Return (x, y) of the center of cell containing provided text 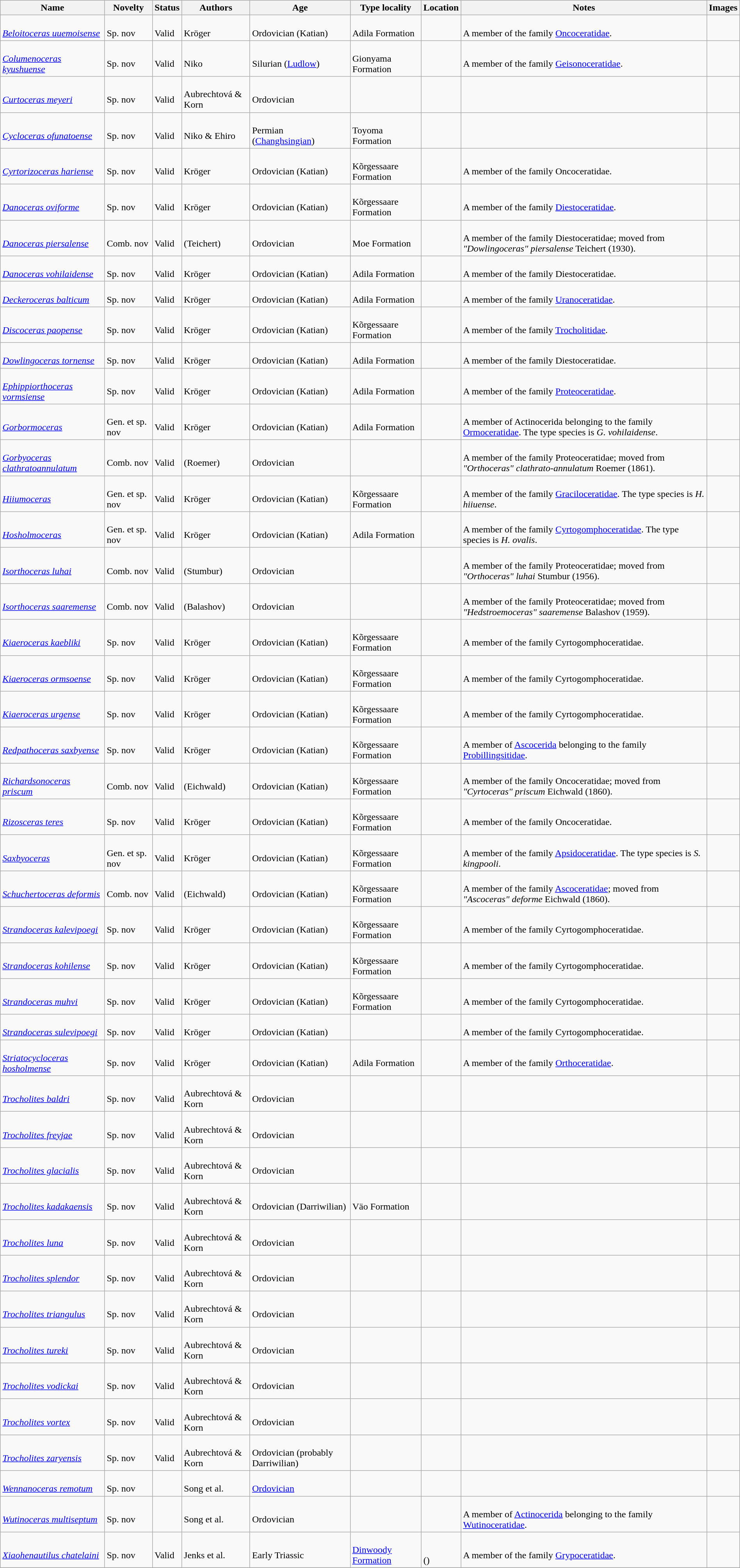
Discoceras paopense (52, 325)
Moe Formation (386, 238)
Gorbyoceras clathratoannulatum (52, 458)
A member of the family Trocholitidae. (584, 325)
(Roemer) (216, 458)
Dinwoody Formation (386, 1550)
A member of the family Proteoceratidae; moved from "Orthoceras" clathrato-annulatum Roemer (1861). (584, 458)
Striatocycloceras hosholmense (52, 1058)
Trocholites kadakaensis (52, 1201)
Schuchertoceras deformis (52, 889)
Location (441, 8)
Strandoceras muhvi (52, 997)
Trocholites splendor (52, 1273)
A member of Actinocerida belonging to the family Ormoceratidae. The type species is G. vohilaidense. (584, 422)
Name (52, 8)
Permian (Changhsingian) (300, 130)
Xiaohenautilus chatelaini (52, 1550)
Isorthoceras saaremense (52, 601)
Gorbormoceras (52, 422)
A member of the family Cyrtogomphoceratidae. The type species is H. ovalis. (584, 530)
Trocholites freyjae (52, 1130)
Authors (216, 8)
A member of the family Apsidoceratidae. The type species is S. kingpooli. (584, 853)
A member of the family Diestoceratidae; moved from "Dowlingoceras" piersalense Teichert (1930). (584, 238)
Väo Formation (386, 1201)
Strandoceras kalevipoegi (52, 924)
Type locality (386, 8)
Redpathoceras saxbyense (52, 745)
Ordovician (Darriwilian) (300, 1201)
Danoceras oviforme (52, 202)
Dowlingoceras tornense (52, 355)
Curtoceras meyeri (52, 94)
A member of the family Ascoceratidae; moved from "Ascoceras" deforme Eichwald (1860). (584, 889)
Trocholites zaryensis (52, 1453)
Deckeroceras balticum (52, 294)
Silurian (Ludlow) (300, 59)
() (441, 1550)
A member of the family Graciloceratidae. The type species is H. hiiuense. (584, 494)
Strandoceras kohilense (52, 960)
Trocholites luna (52, 1237)
(Stumbur) (216, 566)
A member of the family Orthoceratidae. (584, 1058)
Images (723, 8)
A member of the family Grypoceratidae. (584, 1550)
Age (300, 8)
Beloitoceras uuemoisense (52, 28)
Kiaeroceras kaebliki (52, 637)
Cycloceras ofunatoense (52, 130)
A member of Actinocerida belonging to the family Wutinoceratidae. (584, 1514)
Wennanoceras remotum (52, 1483)
Status (167, 8)
Jenks et al. (216, 1550)
Novelty (129, 8)
Trocholites vortex (52, 1417)
Gionyama Formation (386, 59)
Toyoma Formation (386, 130)
Richardsonoceras priscum (52, 781)
(Teichert) (216, 238)
Hosholmoceras (52, 530)
(Balashov) (216, 601)
Niko (216, 59)
Trocholites baldri (52, 1094)
Notes (584, 8)
Niko & Ehiro (216, 130)
A member of the family Proteoceratidae. (584, 386)
Trocholites vodickai (52, 1381)
Early Triassic (300, 1550)
A member of the family Proteoceratidae; moved from "Orthoceras" luhai Stumbur (1956). (584, 566)
Trocholites tureki (52, 1345)
Wutinoceras multiseptum (52, 1514)
Danoceras vohilaidense (52, 268)
Isorthoceras luhai (52, 566)
Saxbyoceras (52, 853)
Trocholites triangulus (52, 1309)
A member of Ascocerida belonging to the family Probillingsitidae. (584, 745)
Columenoceras kyushuense (52, 59)
A member of the family Uranoceratidae. (584, 294)
Danoceras piersalense (52, 238)
Ephippiorthoceras vormsiense (52, 386)
Rizosceras teres (52, 817)
Kiaeroceras urgense (52, 709)
A member of the family Oncoceratidae; moved from "Cyrtoceras" priscum Eichwald (1860). (584, 781)
Kiaeroceras ormsoense (52, 673)
Ordovician (probably Darriwilian) (300, 1453)
Trocholites glacialis (52, 1165)
Strandoceras sulevipoegi (52, 1027)
Hiiumoceras (52, 494)
A member of the family Proteoceratidae; moved from "Hedstroemoceras" saaremense Balashov (1959). (584, 601)
A member of the family Geisonoceratidae. (584, 59)
Cyrtorizoceras hariense (52, 166)
